Extract the (X, Y) coordinate from the center of the cell holding the provided text.  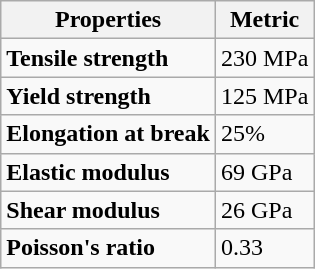
Yield strength (108, 96)
69 GPa (264, 172)
Shear modulus (108, 210)
230 MPa (264, 58)
0.33 (264, 248)
26 GPa (264, 210)
125 MPa (264, 96)
25% (264, 134)
Elastic modulus (108, 172)
Poisson's ratio (108, 248)
Tensile strength (108, 58)
Elongation at break (108, 134)
Properties (108, 20)
Metric (264, 20)
